Return (x, y) of the center of cell containing provided text 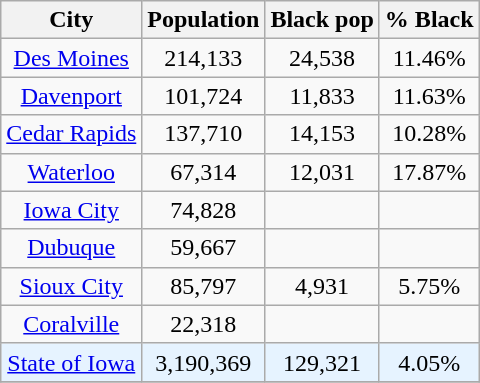
22,318 (204, 324)
3,190,369 (204, 362)
129,321 (322, 362)
11.63% (429, 96)
137,710 (204, 134)
Iowa City (72, 210)
14,153 (322, 134)
Coralville (72, 324)
85,797 (204, 286)
24,538 (322, 58)
State of Iowa (72, 362)
67,314 (204, 172)
17.87% (429, 172)
% Black (429, 20)
Population (204, 20)
5.75% (429, 286)
Davenport (72, 96)
11.46% (429, 58)
Dubuque (72, 248)
Sioux City (72, 286)
Black pop (322, 20)
4.05% (429, 362)
10.28% (429, 134)
Des Moines (72, 58)
214,133 (204, 58)
101,724 (204, 96)
4,931 (322, 286)
12,031 (322, 172)
11,833 (322, 96)
Waterloo (72, 172)
74,828 (204, 210)
City (72, 20)
Cedar Rapids (72, 134)
59,667 (204, 248)
